Return the [x, y] coordinate for the center point of the cell that contains the specified text.  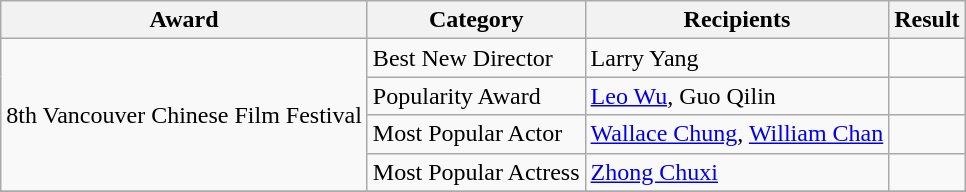
Zhong Chuxi [737, 172]
Recipients [737, 20]
Leo Wu, Guo Qilin [737, 96]
Award [184, 20]
Larry Yang [737, 58]
8th Vancouver Chinese Film Festival [184, 115]
Best New Director [476, 58]
Wallace Chung, William Chan [737, 134]
Most Popular Actress [476, 172]
Category [476, 20]
Popularity Award [476, 96]
Result [927, 20]
Most Popular Actor [476, 134]
